Return the [x, y] coordinate for the center point of the cell that contains the specified text.  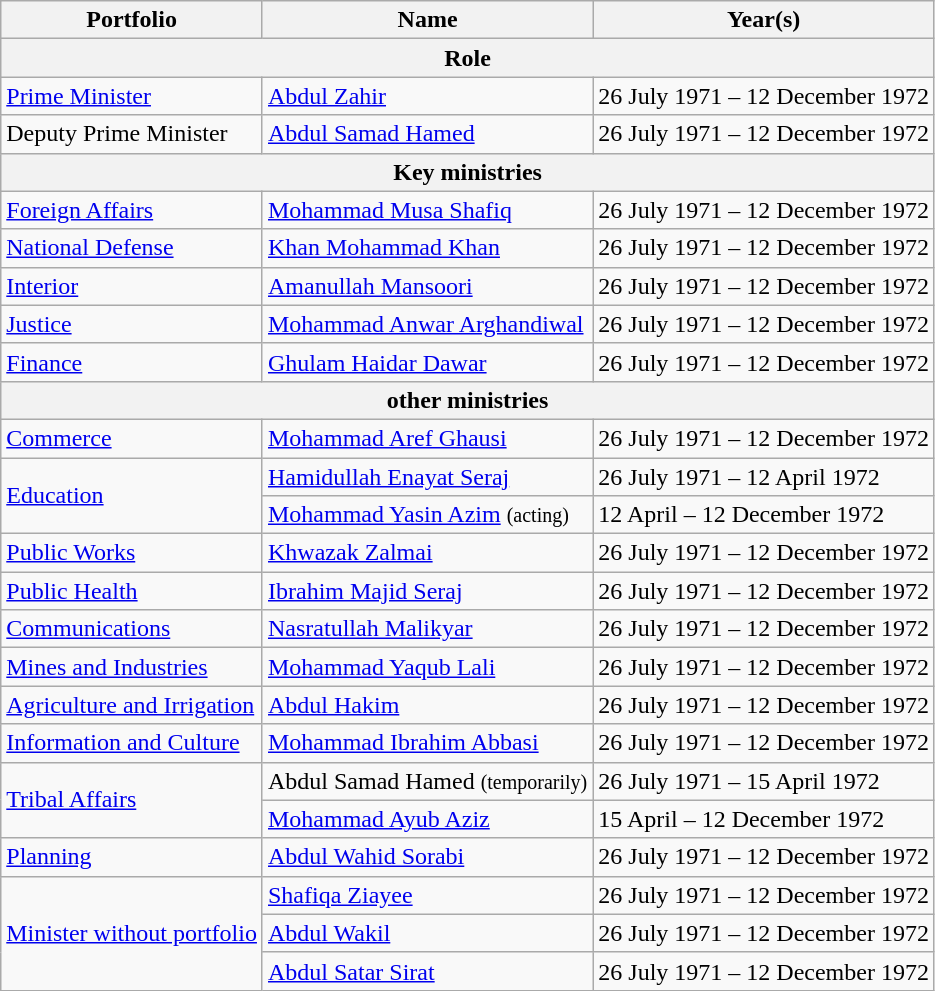
Mohammad Yasin Azim (acting) [427, 515]
Shafiqa Ziayee [427, 895]
Planning [132, 857]
Mohammad Anwar Arghandiwal [427, 324]
Public Health [132, 591]
26 July 1971 – 15 April 1972 [764, 781]
Abdul Satar Sirat [427, 971]
Key ministries [468, 172]
Abdul Wahid Sorabi [427, 857]
Amanullah Mansoori [427, 286]
Communications [132, 629]
Role [468, 58]
Education [132, 496]
Abdul Samad Hamed (temporarily) [427, 781]
Mines and Industries [132, 667]
Year(s) [764, 20]
Abdul Samad Hamed [427, 134]
Name [427, 20]
Minister without portfolio [132, 933]
Prime Minister [132, 96]
Mohammad Yaqub Lali [427, 667]
Mohammad Musa Shafiq [427, 210]
Mohammad Ibrahim Abbasi [427, 743]
15 April – 12 December 1972 [764, 819]
National Defense [132, 248]
Abdul Hakim [427, 705]
Foreign Affairs [132, 210]
Mohammad Aref Ghausi [427, 438]
Commerce [132, 438]
Mohammad Ayub Aziz [427, 819]
other ministries [468, 400]
Deputy Prime Minister [132, 134]
Portfolio [132, 20]
Agriculture and Irrigation [132, 705]
Public Works [132, 553]
Ibrahim Majid Seraj [427, 591]
Hamidullah Enayat Seraj [427, 477]
Information and Culture [132, 743]
Khwazak Zalmai [427, 553]
Khan Mohammad Khan [427, 248]
Abdul Zahir [427, 96]
26 July 1971 – 12 April 1972 [764, 477]
Tribal Affairs [132, 800]
12 April – 12 December 1972 [764, 515]
Abdul Wakil [427, 933]
Justice [132, 324]
Finance [132, 362]
Interior [132, 286]
Nasratullah Malikyar [427, 629]
Ghulam Haidar Dawar [427, 362]
